Output the (X, Y) coordinate of the center of the cell containing the given text.  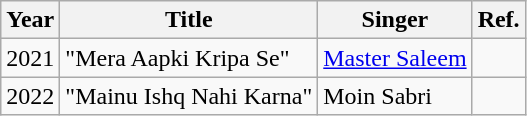
Master Saleem (395, 58)
Moin Sabri (395, 96)
"Mainu Ishq Nahi Karna" (189, 96)
2022 (30, 96)
Title (189, 20)
"Mera Aapki Kripa Se" (189, 58)
2021 (30, 58)
Ref. (498, 20)
Singer (395, 20)
Year (30, 20)
